Return the [X, Y] coordinate for the center point of the cell that contains the specified text.  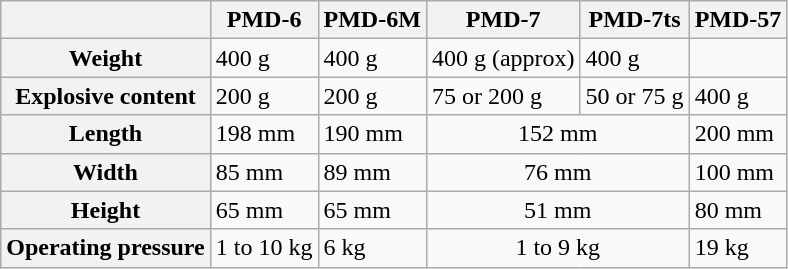
85 mm [264, 172]
50 or 75 g [634, 96]
1 to 9 kg [558, 248]
PMD-57 [738, 20]
PMD-6 [264, 20]
100 mm [738, 172]
152 mm [558, 134]
76 mm [558, 172]
400 g (approx) [503, 58]
89 mm [372, 172]
198 mm [264, 134]
19 kg [738, 248]
PMD-7 [503, 20]
Operating pressure [106, 248]
PMD-6M [372, 20]
75 or 200 g [503, 96]
Length [106, 134]
Weight [106, 58]
200 mm [738, 134]
Explosive content [106, 96]
Height [106, 210]
190 mm [372, 134]
1 to 10 kg [264, 248]
51 mm [558, 210]
80 mm [738, 210]
6 kg [372, 248]
PMD-7ts [634, 20]
Width [106, 172]
